Search for the cell housing the specified text and yield its (x, y) center coordinate. 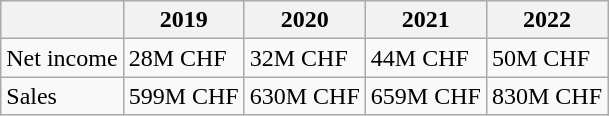
50M CHF (546, 58)
630M CHF (304, 96)
830M CHF (546, 96)
28M CHF (184, 58)
Sales (62, 96)
32M CHF (304, 58)
44M CHF (426, 58)
2020 (304, 20)
2021 (426, 20)
Net income (62, 58)
659M CHF (426, 96)
2019 (184, 20)
2022 (546, 20)
599M CHF (184, 96)
